Locate the cell with the specified text and output its (X, Y) center coordinate. 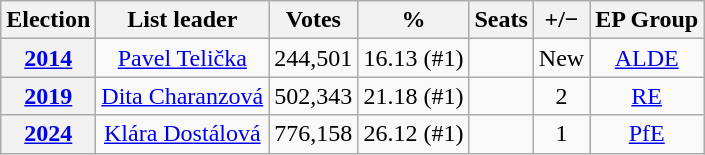
% (414, 20)
776,158 (314, 134)
+/− (561, 20)
RE (647, 96)
EP Group (647, 20)
502,343 (314, 96)
2014 (48, 58)
2024 (48, 134)
Votes (314, 20)
16.13 (#1) (414, 58)
Dita Charanzová (182, 96)
New (561, 58)
2019 (48, 96)
26.12 (#1) (414, 134)
1 (561, 134)
2 (561, 96)
21.18 (#1) (414, 96)
PfE (647, 134)
244,501 (314, 58)
Seats (501, 20)
Klára Dostálová (182, 134)
ALDE (647, 58)
Pavel Telička (182, 58)
Election (48, 20)
List leader (182, 20)
